For the text-containing cell, return its midpoint in [x, y] coordinate format. 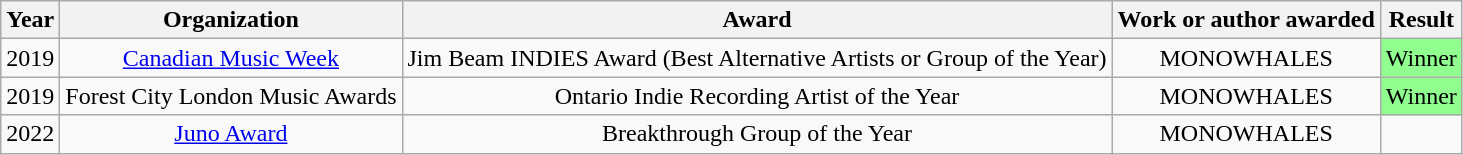
Forest City London Music Awards [231, 96]
Canadian Music Week [231, 58]
Result [1421, 20]
Jim Beam INDIES Award (Best Alternative Artists or Group of the Year) [757, 58]
Juno Award [231, 134]
Award [757, 20]
Year [30, 20]
Organization [231, 20]
Ontario Indie Recording Artist of the Year [757, 96]
Work or author awarded [1246, 20]
2022 [30, 134]
Breakthrough Group of the Year [757, 134]
